Output the [x, y] coordinate of the center of the cell containing the given text.  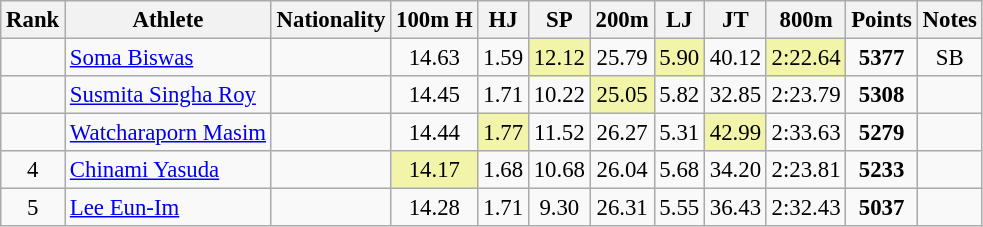
5 [33, 208]
14.44 [434, 133]
36.43 [735, 208]
JT [735, 20]
9.30 [559, 208]
40.12 [735, 58]
34.20 [735, 170]
5037 [882, 208]
10.68 [559, 170]
Notes [950, 20]
100m H [434, 20]
5.31 [679, 133]
Chinami Yasuda [168, 170]
Nationality [330, 20]
26.27 [622, 133]
26.04 [622, 170]
Soma Biswas [168, 58]
5.68 [679, 170]
Athlete [168, 20]
Points [882, 20]
12.12 [559, 58]
2:22.64 [806, 58]
SP [559, 20]
800m [806, 20]
5.90 [679, 58]
1.59 [503, 58]
10.22 [559, 95]
Watcharaporn Masim [168, 133]
2:23.79 [806, 95]
LJ [679, 20]
2:23.81 [806, 170]
HJ [503, 20]
5308 [882, 95]
1.77 [503, 133]
5377 [882, 58]
Susmita Singha Roy [168, 95]
32.85 [735, 95]
26.31 [622, 208]
25.79 [622, 58]
Rank [33, 20]
42.99 [735, 133]
200m [622, 20]
5279 [882, 133]
4 [33, 170]
14.63 [434, 58]
2:32.43 [806, 208]
5.55 [679, 208]
1.68 [503, 170]
5.82 [679, 95]
14.17 [434, 170]
11.52 [559, 133]
2:33.63 [806, 133]
25.05 [622, 95]
14.28 [434, 208]
SB [950, 58]
Lee Eun-Im [168, 208]
14.45 [434, 95]
5233 [882, 170]
